Scan for the cell matching the given text and deliver its (X, Y) coordinate at center. 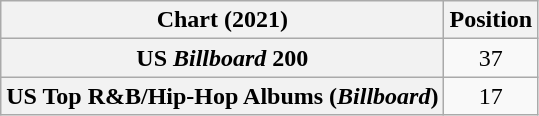
17 (491, 96)
Position (491, 20)
37 (491, 58)
US Top R&B/Hip-Hop Albums (Billboard) (222, 96)
Chart (2021) (222, 20)
US Billboard 200 (222, 58)
